Scan for the cell matching the given text and deliver its [X, Y] coordinate at center. 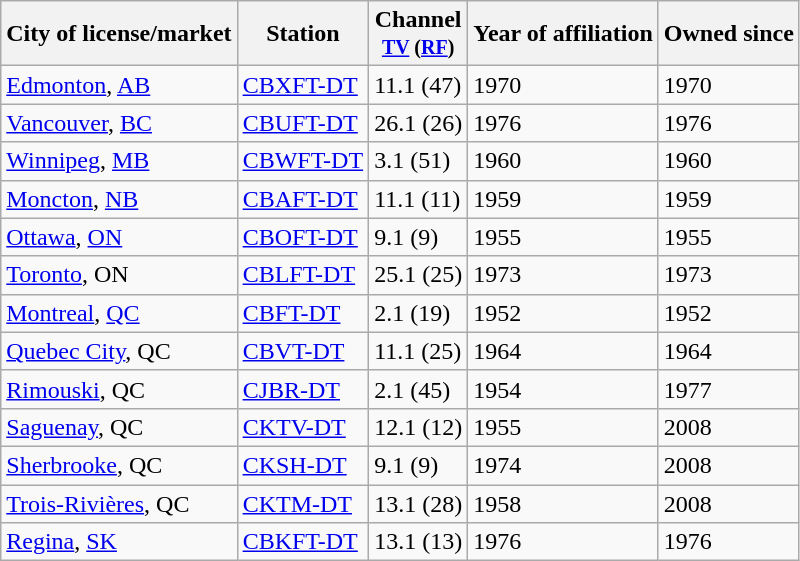
CKTM-DT [303, 503]
12.1 (12) [418, 427]
CBAFT-DT [303, 199]
Toronto, ON [119, 275]
2.1 (45) [418, 389]
CBFT-DT [303, 313]
Station [303, 34]
Owned since [728, 34]
Ottawa, ON [119, 237]
Trois-Rivières, QC [119, 503]
Sherbrooke, QC [119, 465]
Vancouver, BC [119, 123]
11.1 (11) [418, 199]
CBKFT-DT [303, 542]
1958 [564, 503]
CBUFT-DT [303, 123]
CKSH-DT [303, 465]
CBWFT-DT [303, 161]
Edmonton, AB [119, 85]
Regina, SK [119, 542]
Rimouski, QC [119, 389]
13.1 (28) [418, 503]
Winnipeg, MB [119, 161]
2.1 (19) [418, 313]
26.1 (26) [418, 123]
3.1 (51) [418, 161]
CKTV-DT [303, 427]
25.1 (25) [418, 275]
CBXFT-DT [303, 85]
11.1 (47) [418, 85]
CBVT-DT [303, 351]
Year of affiliation [564, 34]
Saguenay, QC [119, 427]
Moncton, NB [119, 199]
CBOFT-DT [303, 237]
11.1 (25) [418, 351]
ChannelTV (RF) [418, 34]
1954 [564, 389]
Quebec City, QC [119, 351]
Montreal, QC [119, 313]
CJBR-DT [303, 389]
1974 [564, 465]
13.1 (13) [418, 542]
City of license/market [119, 34]
CBLFT-DT [303, 275]
1977 [728, 389]
